Extract the [X, Y] coordinate from the center of the cell holding the provided text.  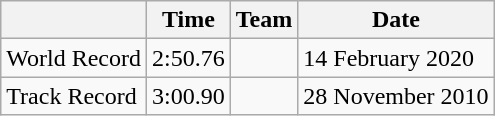
Time [189, 20]
Track Record [74, 96]
World Record [74, 58]
3:00.90 [189, 96]
Team [264, 20]
28 November 2010 [396, 96]
14 February 2020 [396, 58]
Date [396, 20]
2:50.76 [189, 58]
